From the cell containing the given text, extract its center point as (X, Y) coordinate. 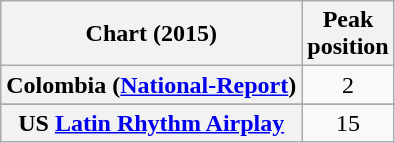
15 (348, 123)
Chart (2015) (152, 34)
Colombia (National-Report) (152, 85)
Peakposition (348, 34)
US Latin Rhythm Airplay (152, 123)
2 (348, 85)
